Return (X, Y) of the center of cell containing provided text 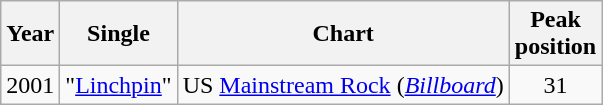
2001 (30, 85)
Chart (343, 34)
Single (118, 34)
Peakposition (555, 34)
"Linchpin" (118, 85)
31 (555, 85)
US Mainstream Rock (Billboard) (343, 85)
Year (30, 34)
